Capture the cell that displays the provided text and extract its [X, Y] central coordinate. 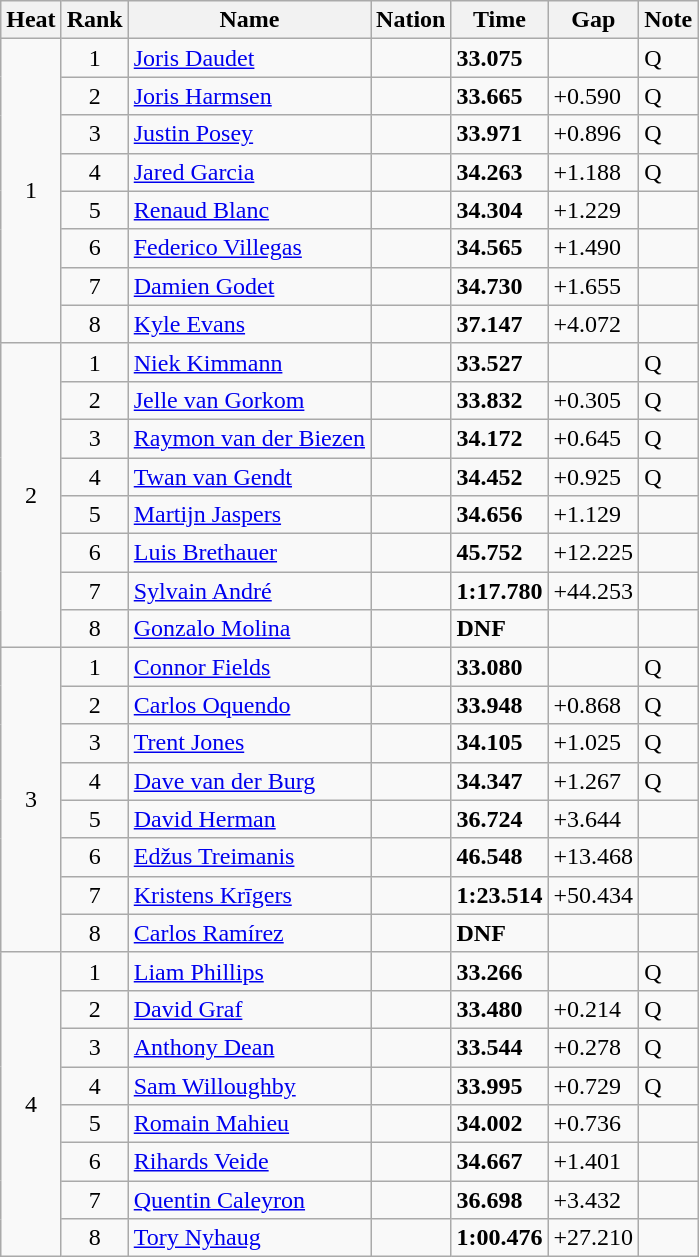
34.656 [500, 515]
Gonzalo Molina [249, 629]
Dave van der Burg [249, 781]
33.075 [500, 58]
Kyle Evans [249, 324]
33.971 [500, 134]
Nation [411, 20]
34.565 [500, 248]
Time [500, 20]
Note [668, 20]
Damien Godet [249, 286]
45.752 [500, 553]
Renaud Blanc [249, 210]
34.105 [500, 743]
Liam Phillips [249, 971]
+44.253 [594, 591]
+50.434 [594, 895]
Heat [31, 20]
+3.432 [594, 1200]
+0.729 [594, 1085]
+0.590 [594, 96]
Sam Willoughby [249, 1085]
Jelle van Gorkom [249, 400]
1:00.476 [500, 1238]
+0.305 [594, 400]
34.452 [500, 477]
Twan van Gendt [249, 477]
Connor Fields [249, 667]
+1.655 [594, 286]
+27.210 [594, 1238]
Jared Garcia [249, 172]
Joris Harmsen [249, 96]
Trent Jones [249, 743]
Sylvain André [249, 591]
+0.868 [594, 705]
Justin Posey [249, 134]
Tory Nyhaug [249, 1238]
34.172 [500, 438]
1:23.514 [500, 895]
Federico Villegas [249, 248]
Niek Kimmann [249, 362]
Carlos Ramírez [249, 933]
34.730 [500, 286]
David Graf [249, 1009]
33.948 [500, 705]
34.263 [500, 172]
David Herman [249, 819]
33.266 [500, 971]
Rihards Veide [249, 1162]
+1.229 [594, 210]
+0.645 [594, 438]
+4.072 [594, 324]
+0.214 [594, 1009]
Martijn Jaspers [249, 515]
Edžus Treimanis [249, 857]
34.347 [500, 781]
Luis Brethauer [249, 553]
33.080 [500, 667]
33.480 [500, 1009]
33.665 [500, 96]
Quentin Caleyron [249, 1200]
36.724 [500, 819]
+13.468 [594, 857]
Anthony Dean [249, 1047]
+0.278 [594, 1047]
+1.267 [594, 781]
34.304 [500, 210]
+1.025 [594, 743]
Name [249, 20]
33.544 [500, 1047]
36.698 [500, 1200]
Kristens Krīgers [249, 895]
33.995 [500, 1085]
Gap [594, 20]
34.667 [500, 1162]
+1.188 [594, 172]
33.527 [500, 362]
37.147 [500, 324]
Rank [94, 20]
33.832 [500, 400]
+1.401 [594, 1162]
+12.225 [594, 553]
1:17.780 [500, 591]
+3.644 [594, 819]
46.548 [500, 857]
Raymon van der Biezen [249, 438]
+0.736 [594, 1124]
+0.925 [594, 477]
Carlos Oquendo [249, 705]
Joris Daudet [249, 58]
+1.129 [594, 515]
+1.490 [594, 248]
34.002 [500, 1124]
+0.896 [594, 134]
Romain Mahieu [249, 1124]
